Locate the cell with the specified text and output its (X, Y) center coordinate. 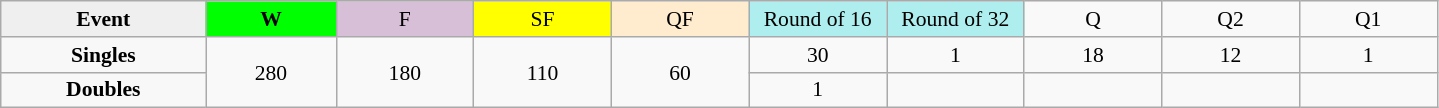
W (271, 19)
12 (1231, 55)
Round of 32 (955, 19)
180 (405, 72)
Q1 (1368, 19)
110 (543, 72)
F (405, 19)
QF (680, 19)
Event (104, 19)
280 (271, 72)
60 (680, 72)
Round of 16 (818, 19)
Doubles (104, 90)
Singles (104, 55)
18 (1093, 55)
30 (818, 55)
Q (1093, 19)
Q2 (1231, 19)
SF (543, 19)
